From the cell containing the given text, extract its center point as [X, Y] coordinate. 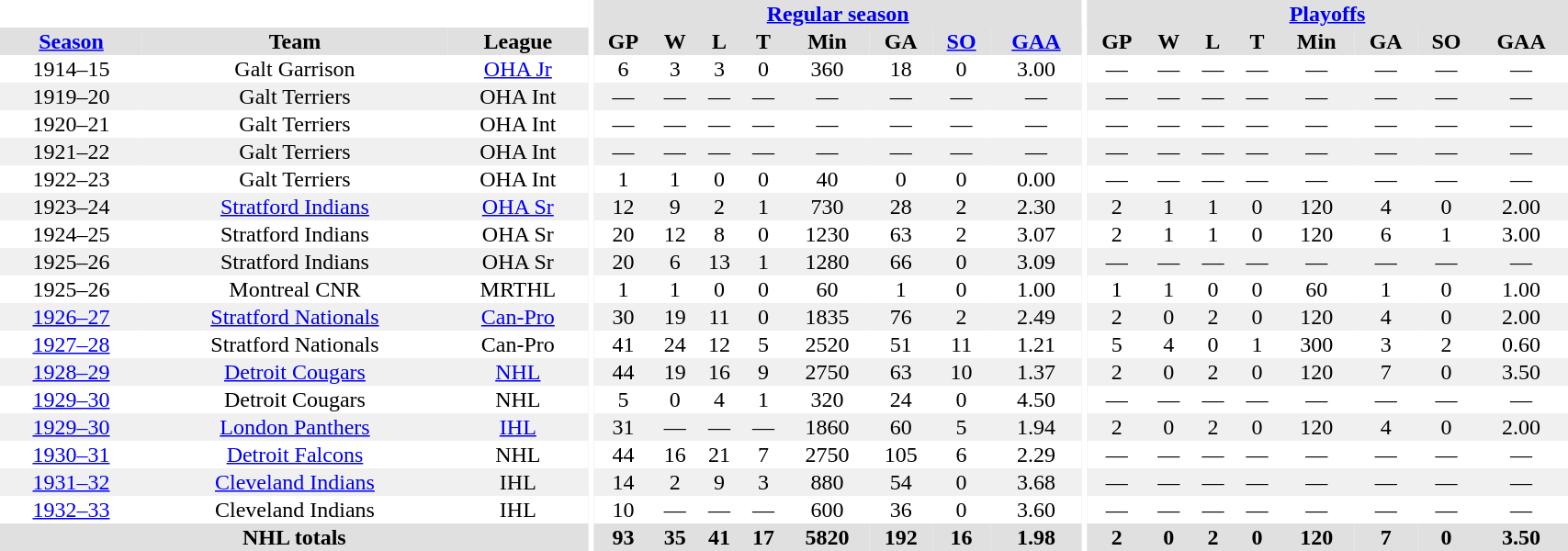
2.29 [1036, 455]
4.50 [1036, 399]
MRTHL [518, 289]
300 [1317, 344]
51 [900, 344]
880 [827, 482]
1914–15 [72, 69]
OHA Jr [518, 69]
1.21 [1036, 344]
5820 [827, 537]
1.94 [1036, 427]
Galt Garrison [295, 69]
1928–29 [72, 372]
2.30 [1036, 207]
600 [827, 510]
31 [623, 427]
1860 [827, 427]
Playoffs [1328, 14]
1280 [827, 262]
17 [763, 537]
1924–25 [72, 234]
League [518, 41]
93 [623, 537]
NHL totals [294, 537]
3.60 [1036, 510]
54 [900, 482]
192 [900, 537]
2520 [827, 344]
66 [900, 262]
40 [827, 179]
1919–20 [72, 96]
18 [900, 69]
14 [623, 482]
35 [675, 537]
Team [295, 41]
1921–22 [72, 152]
105 [900, 455]
London Panthers [295, 427]
Montreal CNR [295, 289]
1931–32 [72, 482]
1835 [827, 317]
1923–24 [72, 207]
1922–23 [72, 179]
28 [900, 207]
Season [72, 41]
76 [900, 317]
1230 [827, 234]
1.98 [1036, 537]
360 [827, 69]
36 [900, 510]
Detroit Falcons [295, 455]
730 [827, 207]
320 [827, 399]
2.49 [1036, 317]
Regular season [838, 14]
8 [719, 234]
1920–21 [72, 124]
3.09 [1036, 262]
1932–33 [72, 510]
21 [719, 455]
1927–28 [72, 344]
1926–27 [72, 317]
0.60 [1521, 344]
1930–31 [72, 455]
13 [719, 262]
30 [623, 317]
0.00 [1036, 179]
1.37 [1036, 372]
3.68 [1036, 482]
3.07 [1036, 234]
